Extract the [x, y] coordinate from the center of the cell holding the provided text.  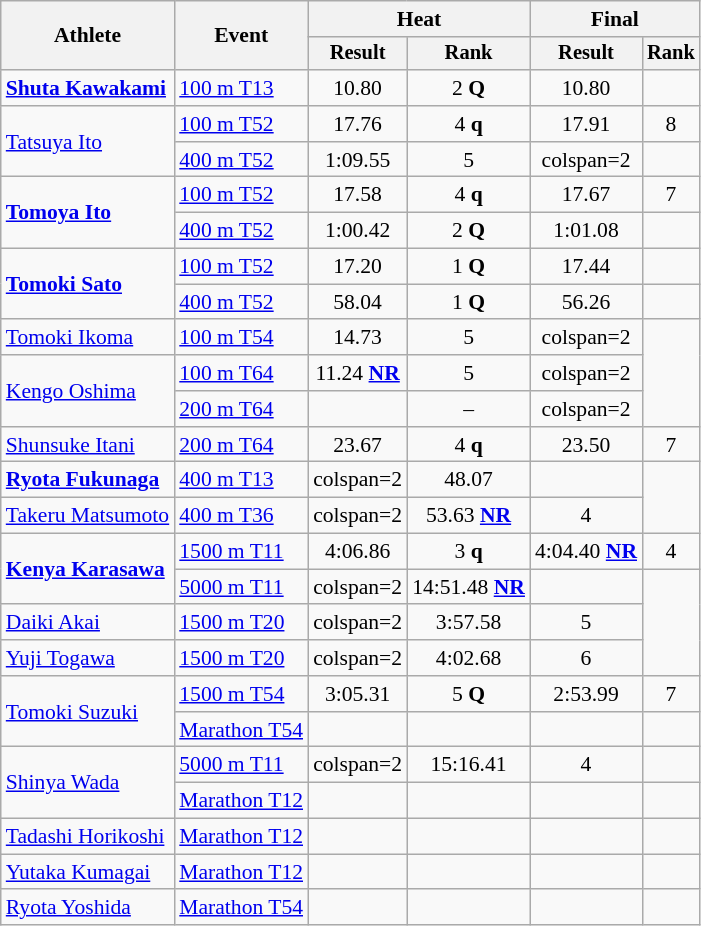
15:16.41 [468, 765]
48.07 [468, 480]
56.26 [586, 302]
8 [671, 124]
100 m T54 [241, 338]
Daiki Akai [88, 623]
Tomoki Suzuki [88, 712]
Shinya Wada [88, 782]
14:51.48 NR [468, 587]
14.73 [358, 338]
Athlete [88, 36]
3 q [468, 552]
Tadashi Horikoshi [88, 837]
1500 m T11 [241, 552]
Heat [419, 19]
Kengo Oshima [88, 390]
17.76 [358, 124]
58.04 [358, 302]
1:01.08 [586, 231]
11.24 NR [358, 373]
17.20 [358, 267]
100 m T13 [241, 88]
Shuta Kawakami [88, 88]
Tomoki Sato [88, 284]
6 [586, 658]
1:00.42 [358, 231]
Ryota Yoshida [88, 908]
17.58 [358, 195]
17.91 [586, 124]
1:09.55 [358, 160]
4:02.68 [468, 658]
Tomoki Ikoma [88, 338]
Kenya Karasawa [88, 570]
3:05.31 [358, 694]
23.67 [358, 445]
17.67 [586, 195]
3:57.58 [468, 623]
– [468, 409]
Yuji Togawa [88, 658]
Shunsuke Itani [88, 445]
400 m T36 [241, 516]
Ryota Fukunaga [88, 480]
Final [615, 19]
2:53.99 [586, 694]
17.44 [586, 267]
Event [241, 36]
100 m T64 [241, 373]
5 Q [468, 694]
1500 m T54 [241, 694]
Tomoya Ito [88, 212]
Tatsuya Ito [88, 142]
Yutaka Kumagai [88, 872]
53.63 NR [468, 516]
Takeru Matsumoto [88, 516]
4:06.86 [358, 552]
23.50 [586, 445]
4:04.40 NR [586, 552]
400 m T13 [241, 480]
